Pinpoint the cell where the given text exists, returning its (X, Y) midpoint coordinate. 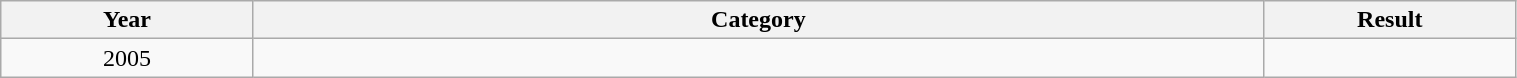
Year (128, 20)
2005 (128, 58)
Category (758, 20)
Result (1390, 20)
